Capture the cell that displays the provided text and extract its [X, Y] central coordinate. 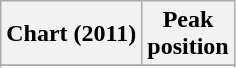
Peakposition [188, 34]
Chart (2011) [72, 34]
